Return the [X, Y] coordinate for the center point of the cell that contains the specified text.  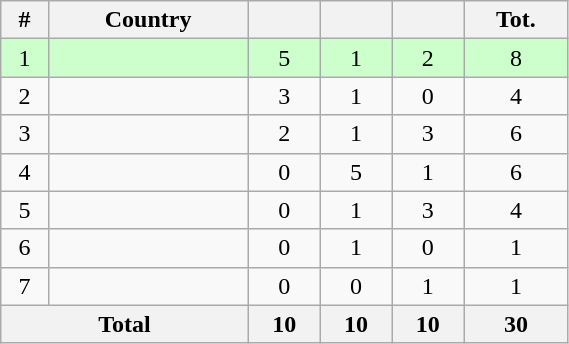
Country [148, 20]
Tot. [516, 20]
7 [24, 286]
Total [125, 324]
8 [516, 58]
# [24, 20]
30 [516, 324]
